Capture the cell that displays the provided text and extract its [X, Y] central coordinate. 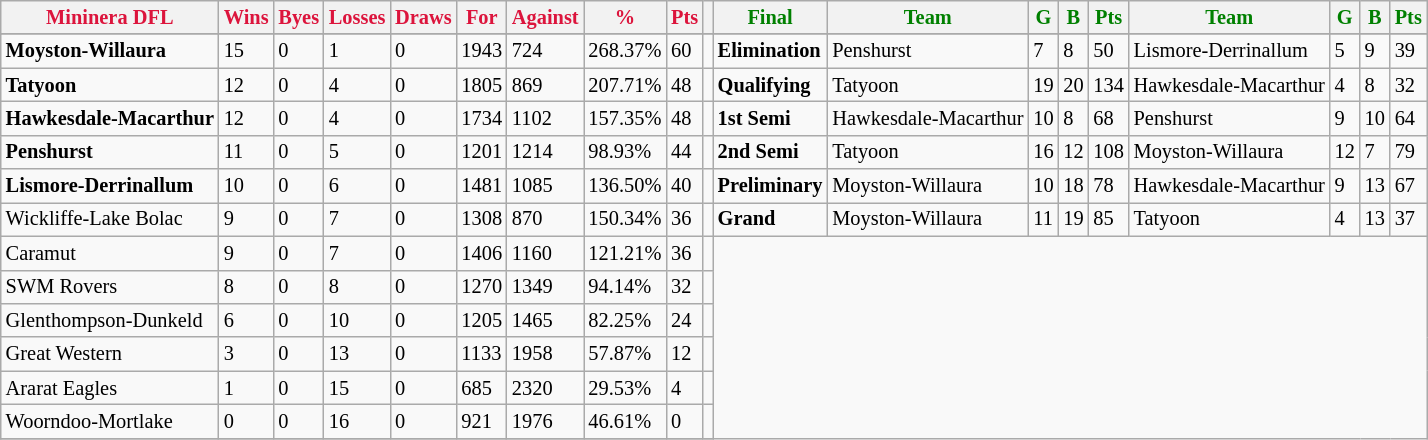
1205 [482, 320]
268.37% [626, 51]
1481 [482, 186]
Wickliffe-Lake Bolac [110, 219]
Woorndoo-Mortlake [110, 421]
60 [684, 51]
% [626, 17]
44 [684, 152]
1085 [546, 186]
46.61% [626, 421]
Elimination [770, 51]
39 [1408, 51]
Against [546, 17]
57.87% [626, 354]
1943 [482, 51]
1349 [546, 287]
Losses [357, 17]
85 [1108, 219]
68 [1108, 118]
207.71% [626, 85]
Byes [298, 17]
82.25% [626, 320]
1308 [482, 219]
1406 [482, 253]
2nd Semi [770, 152]
Preliminary [770, 186]
For [482, 17]
121.21% [626, 253]
98.93% [626, 152]
1805 [482, 85]
108 [1108, 152]
3 [246, 354]
685 [482, 388]
40 [684, 186]
1102 [546, 118]
1160 [546, 253]
1958 [546, 354]
150.34% [626, 219]
870 [546, 219]
Draws [423, 17]
869 [546, 85]
136.50% [626, 186]
Caramut [110, 253]
Ararat Eagles [110, 388]
29.53% [626, 388]
64 [1408, 118]
67 [1408, 186]
1133 [482, 354]
724 [546, 51]
1465 [546, 320]
Mininera DFL [110, 17]
20 [1073, 85]
94.14% [626, 287]
Final [770, 17]
Great Western [110, 354]
Grand [770, 219]
24 [684, 320]
1st Semi [770, 118]
79 [1408, 152]
1201 [482, 152]
1270 [482, 287]
Wins [246, 17]
18 [1073, 186]
1214 [546, 152]
2320 [546, 388]
50 [1108, 51]
921 [482, 421]
78 [1108, 186]
157.35% [626, 118]
Qualifying [770, 85]
SWM Rovers [110, 287]
1734 [482, 118]
134 [1108, 85]
Glenthompson-Dunkeld [110, 320]
1976 [546, 421]
37 [1408, 219]
